Determine the (X, Y) coordinate at the center of the cell enclosing the given text.  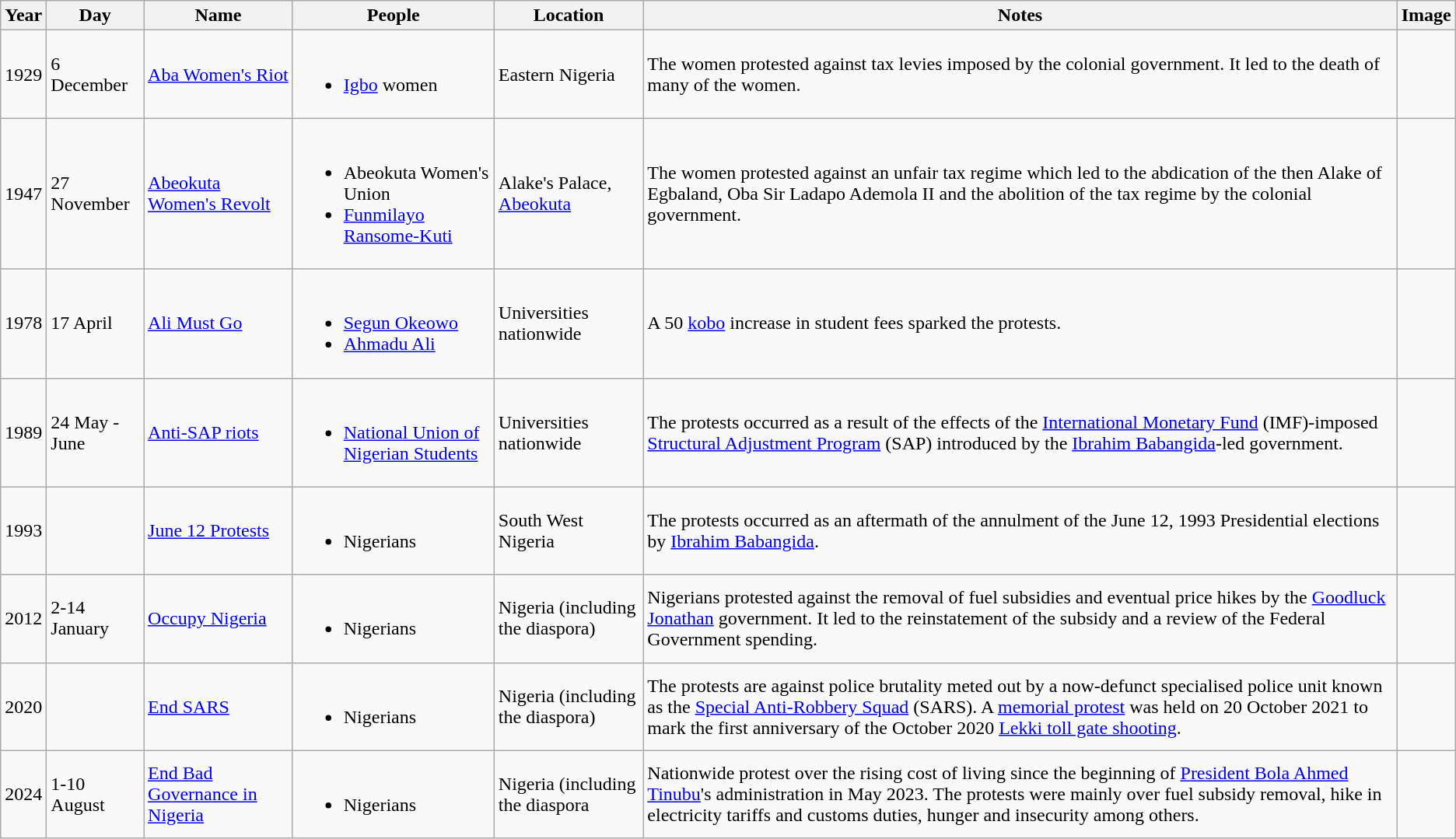
Ali Must Go (219, 323)
Notes (1020, 16)
Abeokuta Women's UnionFunmilayo Ransome-Kuti (394, 194)
24 May - June (95, 432)
A 50 kobo increase in student fees sparked the protests. (1020, 323)
National Union of Nigerian Students (394, 432)
1-10 August (95, 795)
Location (569, 16)
Segun OkeowoAhmadu Ali (394, 323)
Anti-SAP riots (219, 432)
Alake's Palace, Abeokuta (569, 194)
1978 (23, 323)
1947 (23, 194)
1929 (23, 75)
2024 (23, 795)
Igbo women (394, 75)
South West Nigeria (569, 530)
End SARS (219, 706)
People (394, 16)
Name (219, 16)
Year (23, 16)
June 12 Protests (219, 530)
1989 (23, 432)
2012 (23, 619)
End Bad Governance in Nigeria (219, 795)
Aba Women's Riot (219, 75)
6 December (95, 75)
2-14 January (95, 619)
The protests occurred as an aftermath of the annulment of the June 12, 1993 Presidential elections by Ibrahim Babangida. (1020, 530)
1993 (23, 530)
Occupy Nigeria (219, 619)
Eastern Nigeria (569, 75)
Day (95, 16)
Abeokuta Women's Revolt (219, 194)
27 November (95, 194)
2020 (23, 706)
17 April (95, 323)
Image (1426, 16)
The women protested against tax levies imposed by the colonial government. It led to the death of many of the women. (1020, 75)
Nigeria (including the diaspora (569, 795)
